Extract the [x, y] coordinate from the center of the cell holding the provided text.  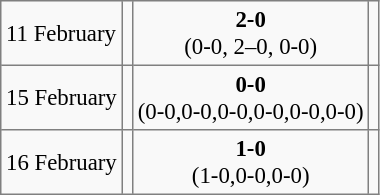
0-0(0-0,0-0,0-0,0-0,0-0,0-0) [250, 97]
1-0(1-0,0-0,0-0) [250, 162]
15 February [62, 97]
11 February [62, 33]
16 February [62, 162]
2-0 (0-0, 2–0, 0-0) [250, 33]
